Locate the cell with the specified text and output its [X, Y] center coordinate. 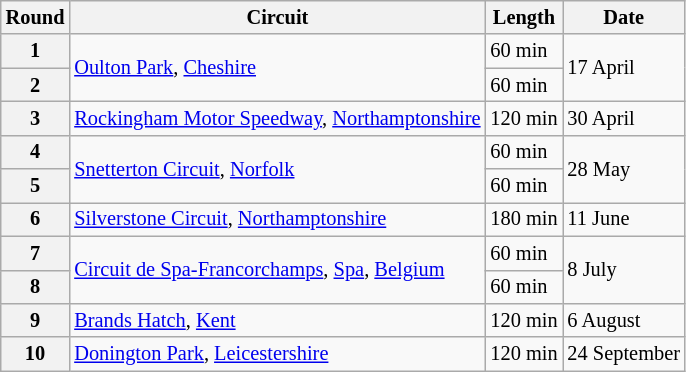
Length [524, 17]
Circuit [277, 17]
180 min [524, 219]
1 [36, 51]
9 [36, 320]
Silverstone Circuit, Northamptonshire [277, 219]
Brands Hatch, Kent [277, 320]
3 [36, 118]
8 July [624, 270]
17 April [624, 68]
Date [624, 17]
11 June [624, 219]
Rockingham Motor Speedway, Northamptonshire [277, 118]
Circuit de Spa-Francorchamps, Spa, Belgium [277, 270]
7 [36, 253]
10 [36, 354]
24 September [624, 354]
4 [36, 152]
Snetterton Circuit, Norfolk [277, 168]
30 April [624, 118]
2 [36, 85]
5 [36, 186]
6 August [624, 320]
Round [36, 17]
28 May [624, 168]
Oulton Park, Cheshire [277, 68]
8 [36, 287]
6 [36, 219]
Donington Park, Leicestershire [277, 354]
